From the cell containing the given text, extract its center point as (X, Y) coordinate. 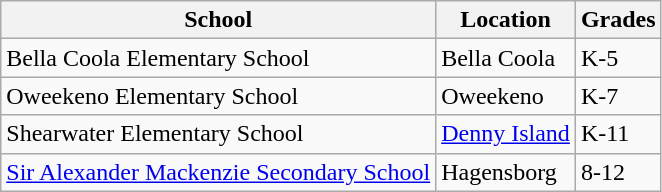
K-5 (618, 58)
Oweekeno (506, 96)
K-7 (618, 96)
Sir Alexander Mackenzie Secondary School (218, 172)
Bella Coola (506, 58)
Shearwater Elementary School (218, 134)
K-11 (618, 134)
Grades (618, 20)
School (218, 20)
8-12 (618, 172)
Location (506, 20)
Denny Island (506, 134)
Oweekeno Elementary School (218, 96)
Bella Coola Elementary School (218, 58)
Hagensborg (506, 172)
